Scan for the cell matching the given text and deliver its (x, y) coordinate at center. 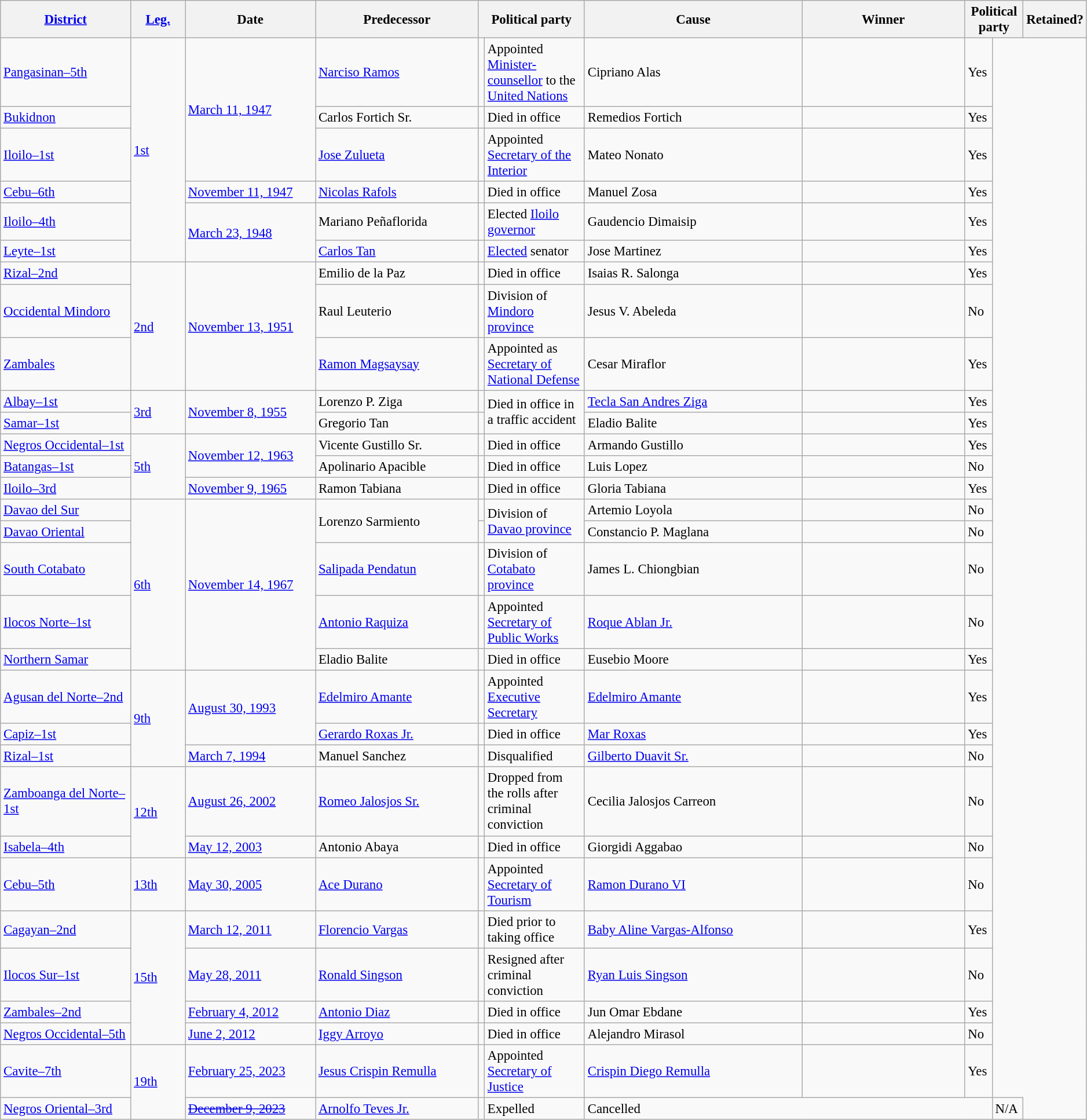
Salipada Pendatun (397, 569)
Rizal–1st (66, 756)
Jesus Crispin Remulla (397, 1071)
Cancelled (788, 1108)
Cebu–5th (66, 884)
Mariano Peñaflorida (397, 222)
Albay–1st (66, 401)
Appointed Secretary of Tourism (535, 884)
Florencio Vargas (397, 929)
May 30, 2005 (250, 884)
Ilocos Norte–1st (66, 623)
19th (158, 1082)
Disqualified (535, 756)
Carlos Fortich Sr. (397, 118)
Predecessor (397, 20)
James L. Chiongbian (693, 569)
Tecla San Andres Ziga (693, 401)
Died in office in a traffic accident (535, 412)
February 25, 2023 (250, 1071)
May 28, 2011 (250, 975)
Agusan del Norte–2nd (66, 697)
Apolinario Apacible (397, 467)
5th (158, 467)
13th (158, 884)
Ilocos Sur–1st (66, 975)
6th (158, 585)
Jose Zulueta (397, 155)
Jesus V. Abeleda (693, 311)
Appointed as Secretary of National Defense (535, 364)
Iloilo–1st (66, 155)
August 26, 2002 (250, 801)
December 9, 2023 (250, 1108)
Jun Omar Ebdane (693, 1012)
Resigned after criminal conviction (535, 975)
Appointed Minister-counsellor to the United Nations (535, 73)
3rd (158, 412)
Died prior to taking office (535, 929)
Gaudencio Dimaisip (693, 222)
Samar–1st (66, 423)
Expelled (535, 1108)
Retained? (1055, 20)
Lorenzo P. Ziga (397, 401)
Gloria Tabiana (693, 488)
District (66, 20)
9th (158, 719)
Cavite–7th (66, 1071)
Negros Oriental–3rd (66, 1108)
Zambales–2nd (66, 1012)
Cause (693, 20)
November 14, 1967 (250, 585)
Ramon Magsaysay (397, 364)
Cebu–6th (66, 192)
Lorenzo Sarmiento (397, 521)
Division of Mindoro province (535, 311)
Isabela–4th (66, 847)
Iggy Arroyo (397, 1034)
Ace Durano (397, 884)
Manuel Sanchez (397, 756)
Mateo Nonato (693, 155)
August 30, 1993 (250, 708)
Luis Lopez (693, 467)
Rizal–2nd (66, 273)
Davao del Sur (66, 510)
Arnolfo Teves Jr. (397, 1108)
Capiz–1st (66, 734)
March 7, 1994 (250, 756)
Antonio Raquiza (397, 623)
15th (158, 978)
Dropped from the rolls after criminal conviction (535, 801)
February 4, 2012 (250, 1012)
Division of Davao province (535, 521)
Roque Ablan Jr. (693, 623)
Leg. (158, 20)
Emilio de la Paz (397, 273)
Mar Roxas (693, 734)
Constancio P. Maglana (693, 532)
Iloilo–3rd (66, 488)
Baby Aline Vargas-Alfonso (693, 929)
March 11, 1947 (250, 110)
Batangas–1st (66, 467)
November 8, 1955 (250, 412)
Cipriano Alas (693, 73)
November 12, 1963 (250, 455)
Appointed Secretary of Public Works (535, 623)
Antonio Diaz (397, 1012)
Leyte–1st (66, 252)
Jose Martinez (693, 252)
Artemio Loyola (693, 510)
N/A (1008, 1108)
Nicolas Rafols (397, 192)
Negros Occidental–1st (66, 445)
Elected senator (535, 252)
Narciso Ramos (397, 73)
Appointed Secretary of the Interior (535, 155)
Vicente Gustillo Sr. (397, 445)
Cesar Miraflor (693, 364)
Elected Iloilo governor (535, 222)
Remedios Fortich (693, 118)
Raul Leuterio (397, 311)
Iloilo–4th (66, 222)
November 11, 1947 (250, 192)
Appointed Executive Secretary (535, 697)
Division of Cotabato province (535, 569)
South Cotabato (66, 569)
Bukidnon (66, 118)
March 12, 2011 (250, 929)
Occidental Mindoro (66, 311)
1st (158, 151)
Winner (884, 20)
Cecilia Jalosjos Carreon (693, 801)
Gregorio Tan (397, 423)
Northern Samar (66, 660)
Armando Gustillo (693, 445)
Davao Oriental (66, 532)
Cagayan–2nd (66, 929)
Eusebio Moore (693, 660)
Date (250, 20)
Ramon Durano VI (693, 884)
Pangasinan–5th (66, 73)
Carlos Tan (397, 252)
May 12, 2003 (250, 847)
Giorgidi Aggabao (693, 847)
June 2, 2012 (250, 1034)
Gerardo Roxas Jr. (397, 734)
November 9, 1965 (250, 488)
Ramon Tabiana (397, 488)
Negros Occidental–5th (66, 1034)
Zamboanga del Norte–1st (66, 801)
12th (158, 812)
2nd (158, 327)
November 13, 1951 (250, 327)
Romeo Jalosjos Sr. (397, 801)
Gilberto Duavit Sr. (693, 756)
March 23, 1948 (250, 233)
Zambales (66, 364)
Appointed Secretary of Justice (535, 1071)
Antonio Abaya (397, 847)
Alejandro Mirasol (693, 1034)
Manuel Zosa (693, 192)
Ryan Luis Singson (693, 975)
Crispin Diego Remulla (693, 1071)
Isaias R. Salonga (693, 273)
Ronald Singson (397, 975)
